Extract the [X, Y] coordinate from the center of the cell holding the provided text.  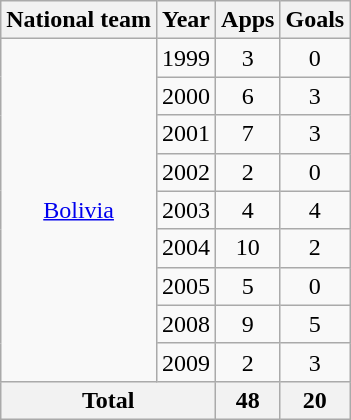
10 [248, 248]
2004 [186, 248]
2002 [186, 172]
2000 [186, 96]
2003 [186, 210]
Goals [315, 20]
7 [248, 134]
9 [248, 324]
Apps [248, 20]
20 [315, 400]
2001 [186, 134]
2005 [186, 286]
6 [248, 96]
National team [79, 20]
2008 [186, 324]
Year [186, 20]
1999 [186, 58]
Bolivia [79, 210]
Total [108, 400]
48 [248, 400]
2009 [186, 362]
